Return (x, y) of the center of cell containing provided text 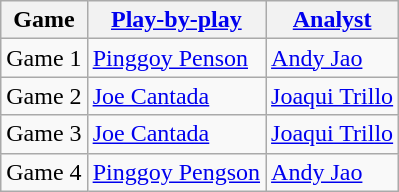
Game 2 (44, 96)
Game (44, 20)
Pinggoy Penson (176, 58)
Game 1 (44, 58)
Analyst (332, 20)
Play-by-play (176, 20)
Game 4 (44, 172)
Game 3 (44, 134)
Pinggoy Pengson (176, 172)
